Extract the [X, Y] coordinate from the center of the cell holding the provided text.  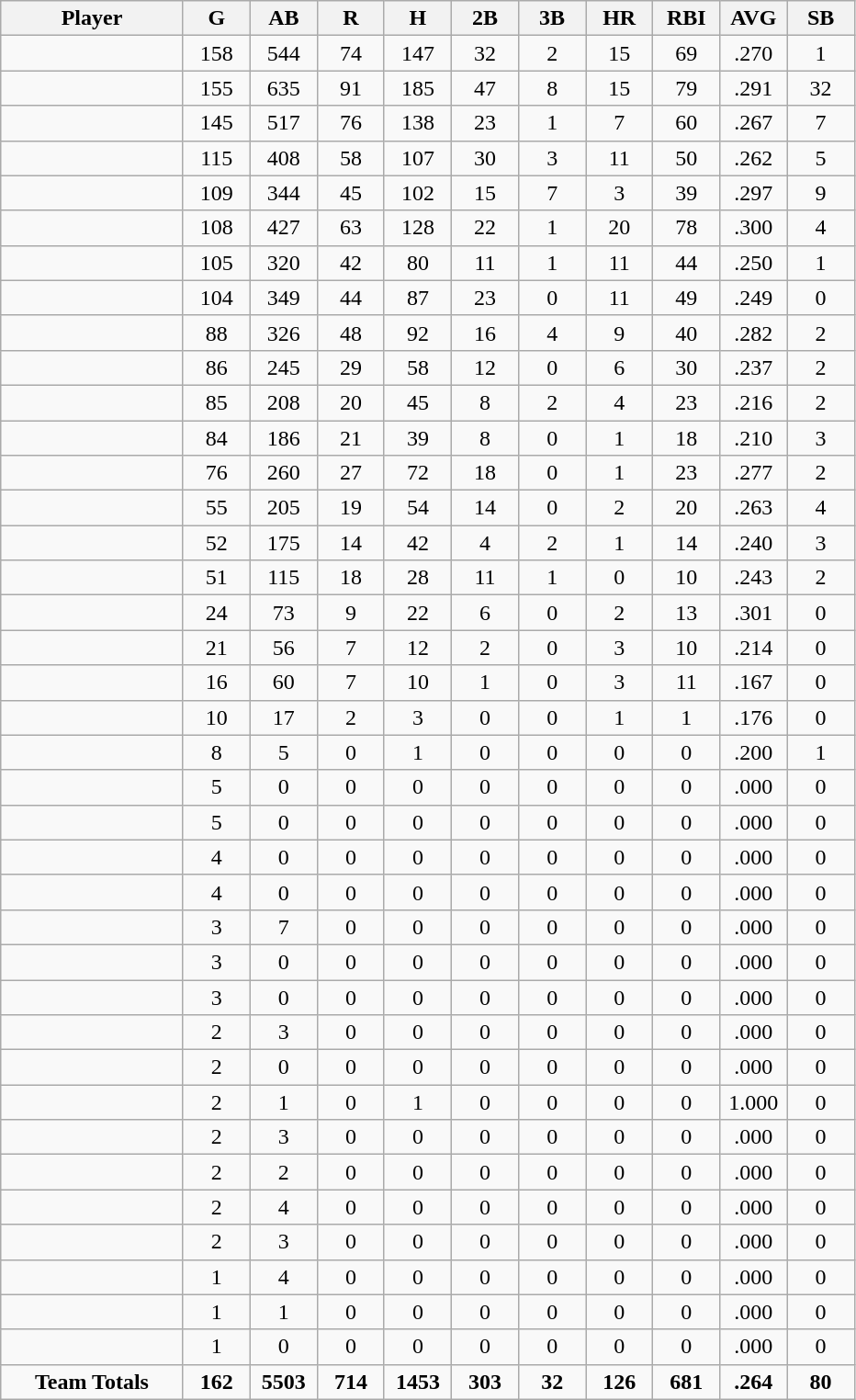
AVG [753, 18]
.200 [753, 752]
427 [283, 228]
260 [283, 473]
5503 [283, 1382]
69 [687, 53]
.176 [753, 717]
102 [417, 193]
320 [283, 263]
87 [417, 298]
107 [417, 158]
105 [217, 263]
55 [217, 508]
24 [217, 613]
91 [351, 88]
205 [283, 508]
185 [417, 88]
635 [283, 88]
108 [217, 228]
138 [417, 123]
R [351, 18]
84 [217, 438]
544 [283, 53]
326 [283, 333]
.237 [753, 367]
.216 [753, 402]
208 [283, 402]
G [217, 18]
126 [619, 1382]
1.000 [753, 1102]
63 [351, 228]
.262 [753, 158]
.243 [753, 578]
73 [283, 613]
245 [283, 367]
.297 [753, 193]
51 [217, 578]
52 [217, 543]
Player [92, 18]
.291 [753, 88]
109 [217, 193]
186 [283, 438]
128 [417, 228]
.263 [753, 508]
147 [417, 53]
344 [283, 193]
48 [351, 333]
104 [217, 298]
78 [687, 228]
.240 [753, 543]
SB [821, 18]
RBI [687, 18]
HR [619, 18]
.267 [753, 123]
74 [351, 53]
47 [485, 88]
13 [687, 613]
162 [217, 1382]
.210 [753, 438]
72 [417, 473]
155 [217, 88]
681 [687, 1382]
.250 [753, 263]
H [417, 18]
92 [417, 333]
56 [283, 648]
50 [687, 158]
145 [217, 123]
54 [417, 508]
.300 [753, 228]
49 [687, 298]
27 [351, 473]
17 [283, 717]
19 [351, 508]
175 [283, 543]
86 [217, 367]
158 [217, 53]
40 [687, 333]
Team Totals [92, 1382]
3B [553, 18]
.301 [753, 613]
.270 [753, 53]
.214 [753, 648]
.277 [753, 473]
517 [283, 123]
714 [351, 1382]
AB [283, 18]
.167 [753, 683]
79 [687, 88]
88 [217, 333]
349 [283, 298]
1453 [417, 1382]
29 [351, 367]
.282 [753, 333]
85 [217, 402]
.264 [753, 1382]
303 [485, 1382]
408 [283, 158]
.249 [753, 298]
2B [485, 18]
28 [417, 578]
